Determine the [x, y] coordinate at the center of the cell enclosing the given text.  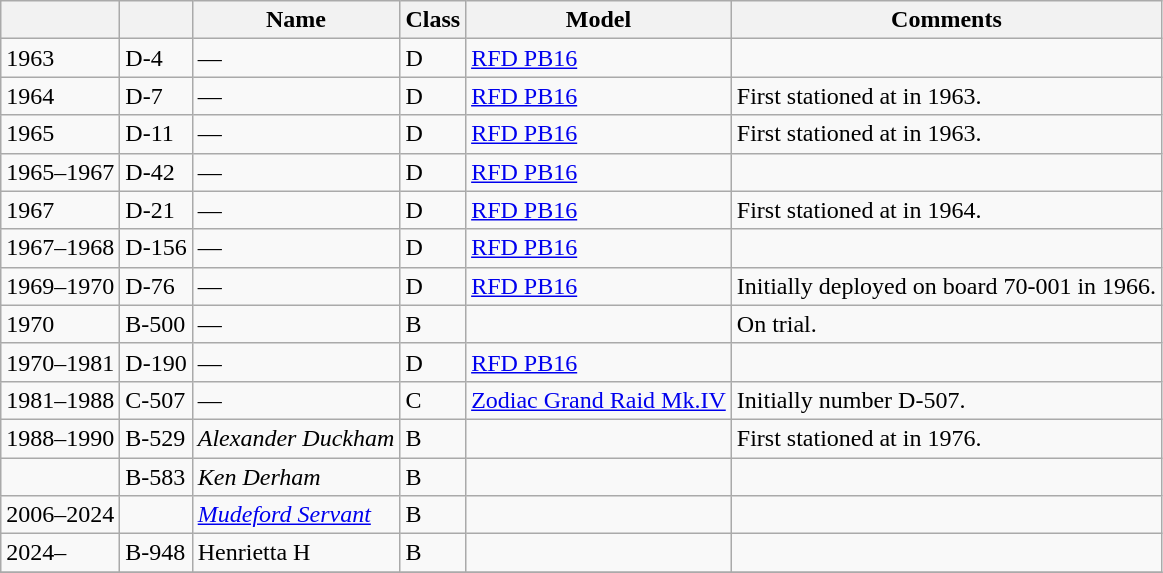
1965 [60, 134]
D-156 [156, 248]
Ken Derham [296, 477]
1963 [60, 58]
D-11 [156, 134]
Mudeford Servant [296, 515]
1967 [60, 210]
Zodiac Grand Raid Mk.IV [599, 400]
First stationed at in 1964. [946, 210]
Alexander Duckham [296, 438]
Comments [946, 20]
1970–1981 [60, 362]
2024– [60, 553]
Model [599, 20]
B-500 [156, 324]
D-42 [156, 172]
1965–1967 [60, 172]
1967–1968 [60, 248]
D-7 [156, 96]
1964 [60, 96]
1988–1990 [60, 438]
Class [433, 20]
1981–1988 [60, 400]
1969–1970 [60, 286]
Name [296, 20]
D-21 [156, 210]
D-4 [156, 58]
D-76 [156, 286]
B-948 [156, 553]
On trial. [946, 324]
1970 [60, 324]
2006–2024 [60, 515]
Initially deployed on board 70-001 in 1966. [946, 286]
First stationed at in 1976. [946, 438]
C-507 [156, 400]
B-529 [156, 438]
D-190 [156, 362]
B-583 [156, 477]
Henrietta H [296, 553]
Initially number D-507. [946, 400]
C [433, 400]
